Extract the [X, Y] coordinate from the center of the cell holding the provided text.  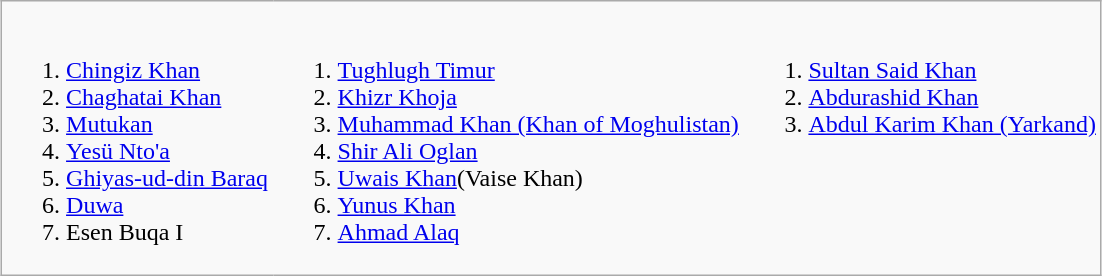
Chingiz KhanChaghatai KhanMutukanYesü Nto'aGhiyas-ud-din BaraqDuwaEsen Buqa I [137, 138]
Sultan Said KhanAbdurashid KhanAbdul Karim Khan (Yarkand) [923, 138]
Tughlugh TimurKhizr KhojaMuhammad Khan (Khan of Moghulistan)Shir Ali OglanUwais Khan(Vaise Khan)Yunus KhanAhmad Alaq [508, 138]
